Output the [X, Y] coordinate of the center of the cell containing the given text.  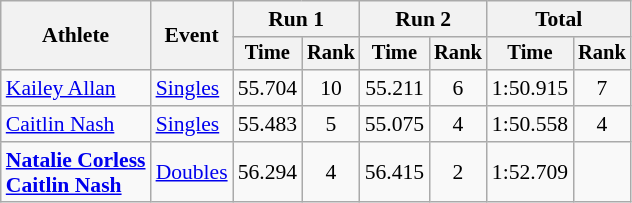
Event [192, 36]
7 [602, 88]
Total [559, 19]
1:52.709 [530, 172]
Doubles [192, 172]
2 [458, 172]
Natalie CorlessCaitlin Nash [76, 172]
1:50.915 [530, 88]
Run 1 [296, 19]
55.483 [268, 124]
Caitlin Nash [76, 124]
10 [331, 88]
5 [331, 124]
56.415 [394, 172]
55.075 [394, 124]
6 [458, 88]
1:50.558 [530, 124]
Run 2 [424, 19]
55.704 [268, 88]
Athlete [76, 36]
56.294 [268, 172]
Kailey Allan [76, 88]
55.211 [394, 88]
